Scan for the cell matching the given text and deliver its (X, Y) coordinate at center. 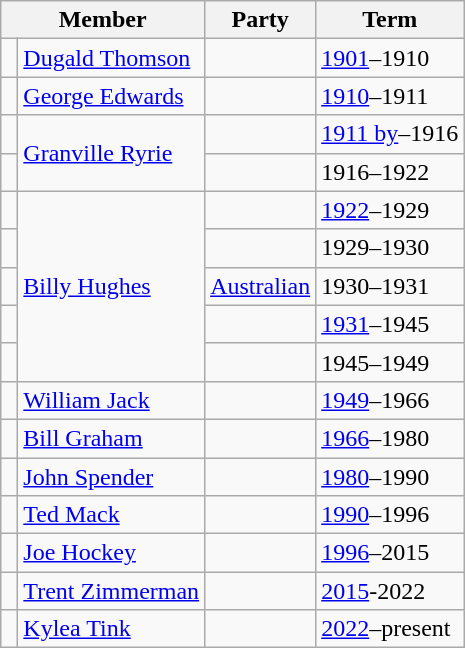
1966–1980 (390, 438)
1922–1929 (390, 210)
1901–1910 (390, 58)
Party (260, 20)
George Edwards (112, 96)
Bill Graham (112, 438)
1945–1949 (390, 362)
Joe Hockey (112, 553)
1990–1996 (390, 515)
1911 by–1916 (390, 134)
1929–1930 (390, 248)
Kylea Tink (112, 629)
2022–present (390, 629)
Trent Zimmerman (112, 591)
Billy Hughes (112, 286)
1980–1990 (390, 477)
Ted Mack (112, 515)
Member (103, 20)
1931–1945 (390, 324)
Term (390, 20)
1930–1931 (390, 286)
2015-2022 (390, 591)
Dugald Thomson (112, 58)
1949–1966 (390, 400)
Granville Ryrie (112, 153)
Australian (260, 286)
William Jack (112, 400)
John Spender (112, 477)
1996–2015 (390, 553)
1910–1911 (390, 96)
1916–1922 (390, 172)
